Output the (x, y) coordinate of the center of the cell containing the given text.  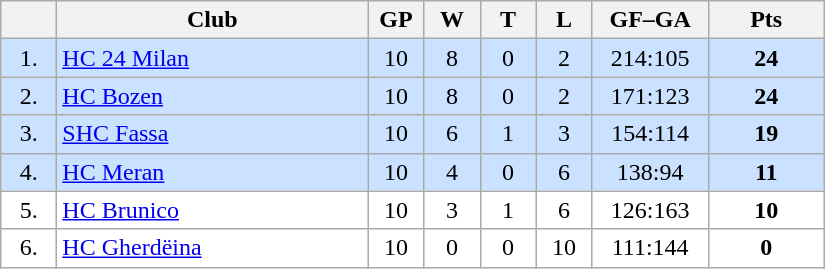
HC Gherdëina (212, 248)
W (452, 20)
L (564, 20)
5. (29, 210)
T (508, 20)
GP (396, 20)
11 (766, 172)
Pts (766, 20)
111:144 (650, 248)
138:94 (650, 172)
214:105 (650, 58)
154:114 (650, 134)
6. (29, 248)
HC Brunico (212, 210)
HC 24 Milan (212, 58)
4. (29, 172)
HC Meran (212, 172)
126:163 (650, 210)
SHC Fassa (212, 134)
2. (29, 96)
3. (29, 134)
GF–GA (650, 20)
1. (29, 58)
Club (212, 20)
171:123 (650, 96)
4 (452, 172)
HC Bozen (212, 96)
19 (766, 134)
